For the text-containing cell, return its midpoint in [X, Y] coordinate format. 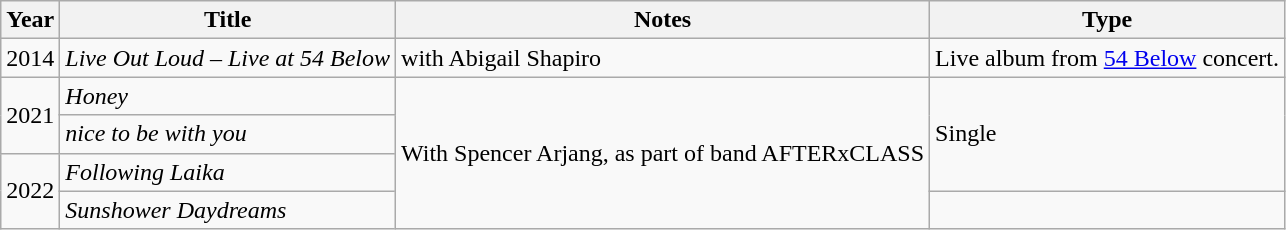
Honey [228, 96]
Title [228, 20]
nice to be with you [228, 134]
2022 [30, 191]
Year [30, 20]
Live Out Loud – Live at 54 Below [228, 58]
2014 [30, 58]
Notes [663, 20]
Sunshower Daydreams [228, 210]
Following Laika [228, 172]
Single [1108, 134]
with Abigail Shapiro [663, 58]
With Spencer Arjang, as part of band AFTERxCLASS [663, 153]
Type [1108, 20]
Live album from 54 Below concert. [1108, 58]
2021 [30, 115]
